Extract the [X, Y] coordinate from the center of the cell holding the provided text.  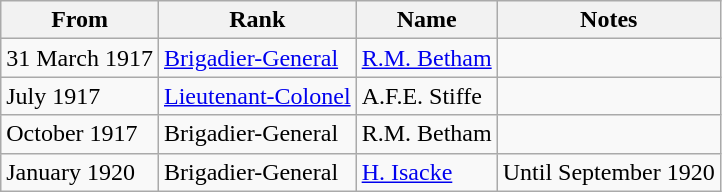
January 1920 [80, 172]
Rank [257, 20]
July 1917 [80, 96]
31 March 1917 [80, 58]
October 1917 [80, 134]
From [80, 20]
Name [426, 20]
Lieutenant-Colonel [257, 96]
A.F.E. Stiffe [426, 96]
Notes [608, 20]
H. Isacke [426, 172]
Until September 1920 [608, 172]
